For the text-containing cell, return its midpoint in [X, Y] coordinate format. 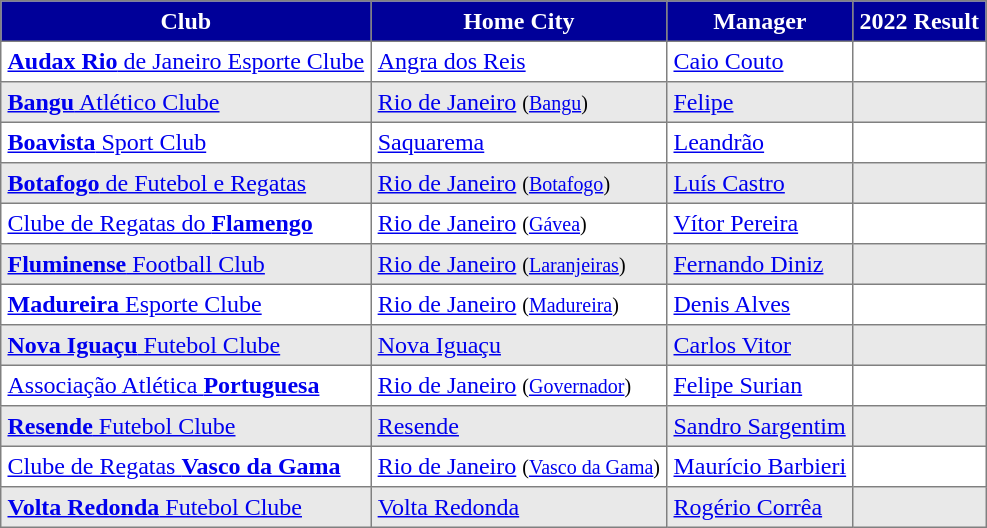
Resende [519, 426]
Sandro Sargentim [760, 426]
Angra dos Reis [519, 61]
Denis Alves [760, 304]
Fluminense Football Club [186, 264]
Rio de Janeiro (Gávea) [519, 223]
Boavista Sport Club [186, 142]
Rogério Corrêa [760, 507]
Clube de Regatas do Flamengo [186, 223]
Rio de Janeiro (Governador) [519, 385]
Madureira Esporte Clube [186, 304]
Luís Castro [760, 183]
Nova Iguaçu Futebol Clube [186, 345]
Rio de Janeiro (Botafogo) [519, 183]
Carlos Vitor [760, 345]
Bangu Atlético Clube [186, 102]
Volta Redonda [519, 507]
Maurício Barbieri [760, 466]
Felipe [760, 102]
Felipe Surian [760, 385]
Rio de Janeiro (Bangu) [519, 102]
Resende Futebol Clube [186, 426]
Saquarema [519, 142]
2022 Result [920, 21]
Leandrão [760, 142]
Manager [760, 21]
Botafogo de Futebol e Regatas [186, 183]
Clube de Regatas Vasco da Gama [186, 466]
Rio de Janeiro (Madureira) [519, 304]
Club [186, 21]
Associação Atlética Portuguesa [186, 385]
Volta Redonda Futebol Clube [186, 507]
Home City [519, 21]
Audax Rio de Janeiro Esporte Clube [186, 61]
Vítor Pereira [760, 223]
Fernando Diniz [760, 264]
Rio de Janeiro (Vasco da Gama) [519, 466]
Rio de Janeiro (Laranjeiras) [519, 264]
Nova Iguaçu [519, 345]
Caio Couto [760, 61]
